Extract the [x, y] coordinate from the center of the cell holding the provided text.  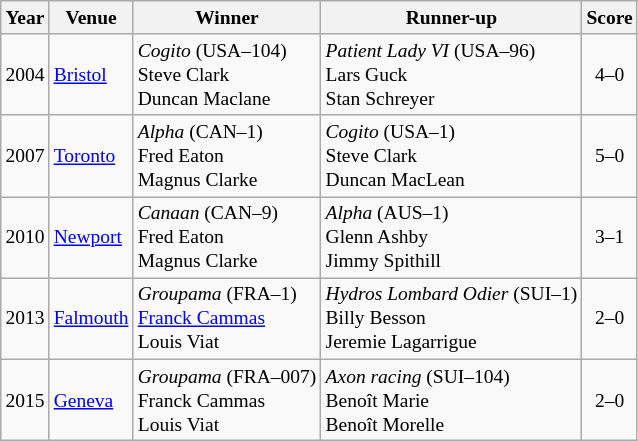
Winner [227, 18]
3–1 [610, 238]
Groupama (FRA–007)Franck CammasLouis Viat [227, 400]
Newport [91, 238]
Geneva [91, 400]
2010 [25, 238]
Runner-up [452, 18]
Year [25, 18]
Cogito (USA–1)Steve ClarkDuncan MacLean [452, 156]
2015 [25, 400]
Toronto [91, 156]
Hydros Lombard Odier (SUI–1)Billy BessonJeremie Lagarrigue [452, 318]
2004 [25, 74]
5–0 [610, 156]
Falmouth [91, 318]
Bristol [91, 74]
Axon racing (SUI–104)Benoît MarieBenoît Morelle [452, 400]
Alpha (CAN–1)Fred EatonMagnus Clarke [227, 156]
Canaan (CAN–9)Fred EatonMagnus Clarke [227, 238]
2007 [25, 156]
Groupama (FRA–1)Franck CammasLouis Viat [227, 318]
Score [610, 18]
Venue [91, 18]
Patient Lady VI (USA–96)Lars GuckStan Schreyer [452, 74]
4–0 [610, 74]
Alpha (AUS–1)Glenn AshbyJimmy Spithill [452, 238]
2013 [25, 318]
Cogito (USA–104)Steve ClarkDuncan Maclane [227, 74]
